Locate the cell with the specified text and output its [X, Y] center coordinate. 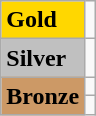
Bronze [43, 96]
Silver [43, 58]
Gold [43, 20]
